Find where the given text appears and provide that cell's center as (x, y) coordinate. 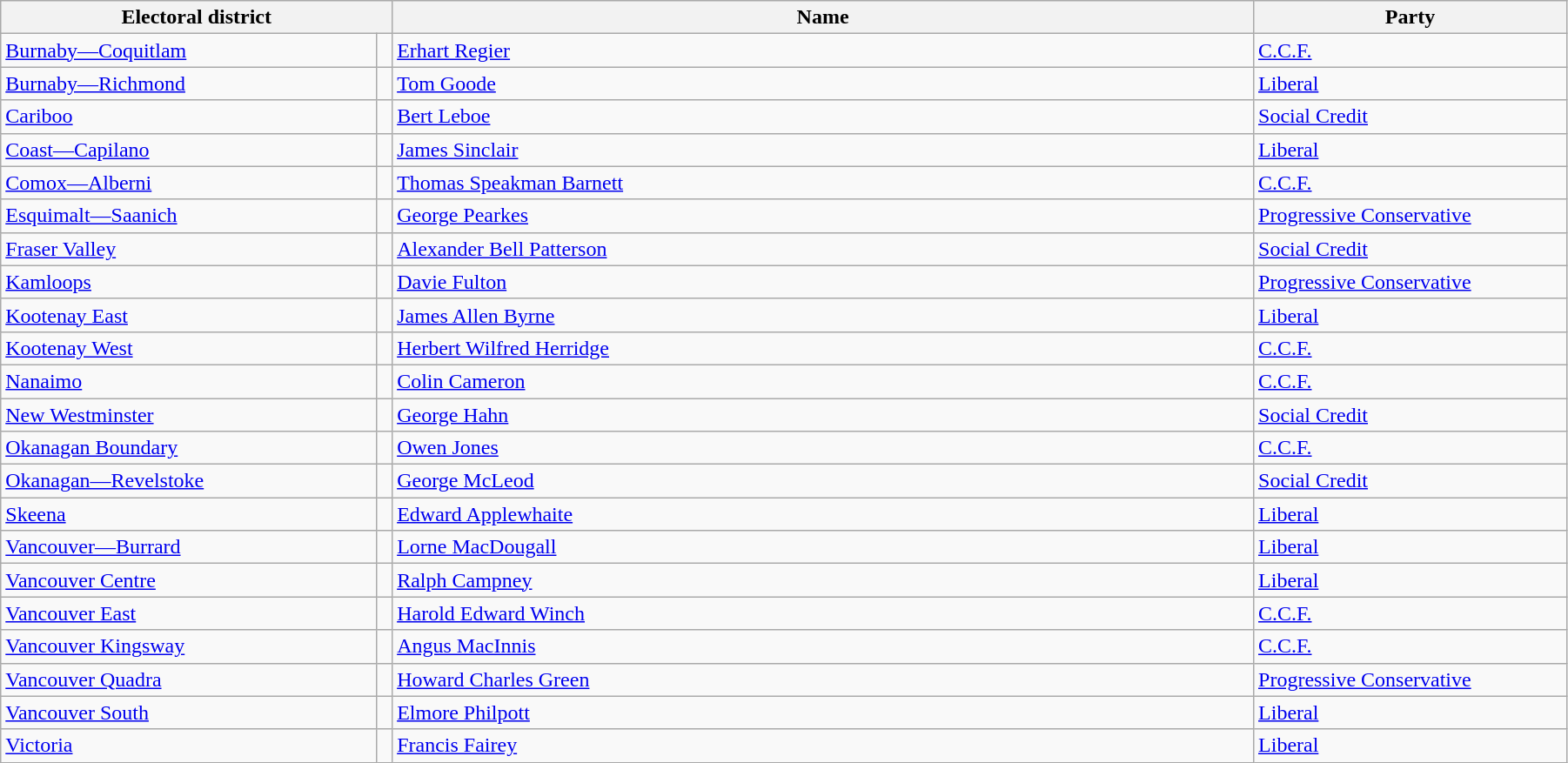
Owen Jones (823, 448)
Erhart Regier (823, 50)
New Westminster (189, 415)
Fraser Valley (189, 249)
Vancouver East (189, 613)
Kootenay West (189, 348)
Comox—Alberni (189, 183)
Harold Edward Winch (823, 613)
Vancouver South (189, 713)
Okanagan—Revelstoke (189, 481)
Vancouver Kingsway (189, 646)
Bert Leboe (823, 117)
Vancouver—Burrard (189, 547)
Francis Fairey (823, 746)
Burnaby—Coquitlam (189, 50)
Herbert Wilfred Herridge (823, 348)
Angus MacInnis (823, 646)
Alexander Bell Patterson (823, 249)
Coast—Capilano (189, 150)
Kootenay East (189, 315)
James Allen Byrne (823, 315)
Ralph Campney (823, 580)
Tom Goode (823, 84)
Edward Applewhaite (823, 514)
Electoral district (197, 17)
James Sinclair (823, 150)
Skeena (189, 514)
Davie Fulton (823, 282)
Vancouver Quadra (189, 679)
Thomas Speakman Barnett (823, 183)
Kamloops (189, 282)
Elmore Philpott (823, 713)
Burnaby—Richmond (189, 84)
Party (1411, 17)
Vancouver Centre (189, 580)
Okanagan Boundary (189, 448)
Colin Cameron (823, 381)
Victoria (189, 746)
Lorne MacDougall (823, 547)
Esquimalt—Saanich (189, 216)
George McLeod (823, 481)
Name (823, 17)
George Pearkes (823, 216)
Nanaimo (189, 381)
George Hahn (823, 415)
Howard Charles Green (823, 679)
Cariboo (189, 117)
